Output the [X, Y] coordinate of the center of the cell containing the given text.  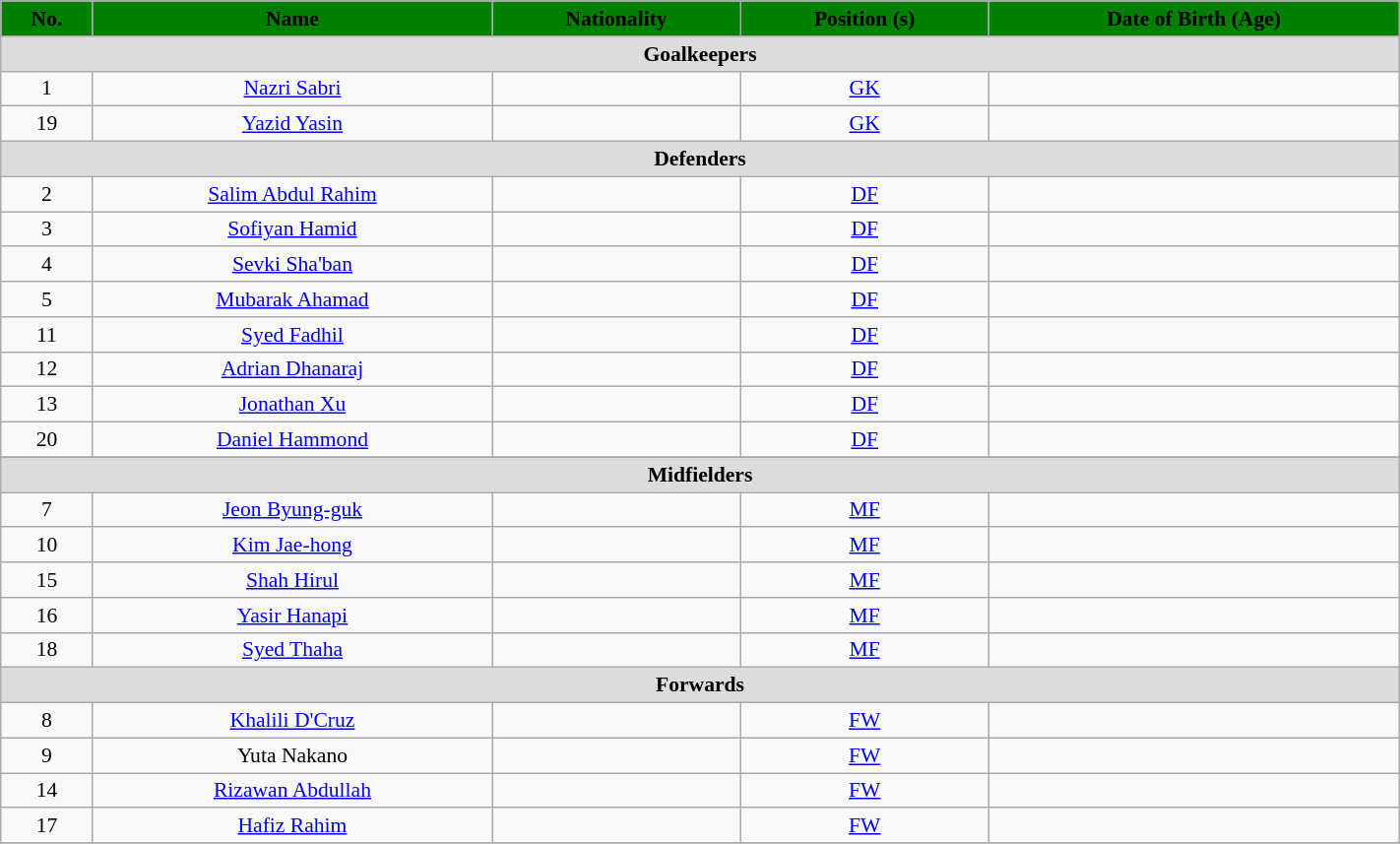
Forwards [700, 685]
14 [47, 791]
Shah Hirul [291, 580]
7 [47, 510]
Salim Abdul Rahim [291, 194]
9 [47, 755]
2 [47, 194]
16 [47, 616]
Mubarak Ahamad [291, 299]
Yasir Hanapi [291, 616]
4 [47, 265]
Kim Jae-hong [291, 546]
Khalili D'Cruz [291, 721]
No. [47, 19]
Jeon Byung-guk [291, 510]
13 [47, 405]
Midfielders [700, 475]
Adrian Dhanaraj [291, 369]
Date of Birth (Age) [1193, 19]
Yuta Nakano [291, 755]
18 [47, 650]
Rizawan Abdullah [291, 791]
20 [47, 440]
15 [47, 580]
Goalkeepers [700, 54]
Nationality [616, 19]
11 [47, 335]
Yazid Yasin [291, 124]
Sevki Sha'ban [291, 265]
19 [47, 124]
Daniel Hammond [291, 440]
1 [47, 89]
Hafiz Rahim [291, 826]
Position (s) [864, 19]
Sofiyan Hamid [291, 229]
Syed Fadhil [291, 335]
8 [47, 721]
12 [47, 369]
5 [47, 299]
Jonathan Xu [291, 405]
Defenders [700, 160]
10 [47, 546]
Nazri Sabri [291, 89]
Syed Thaha [291, 650]
Name [291, 19]
3 [47, 229]
17 [47, 826]
